Locate the cell with the specified text and output its (x, y) center coordinate. 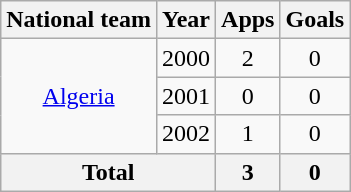
2000 (186, 58)
3 (248, 172)
2 (248, 58)
Year (186, 20)
Apps (248, 20)
Total (108, 172)
2002 (186, 134)
National team (79, 20)
1 (248, 134)
Algeria (79, 96)
Goals (315, 20)
2001 (186, 96)
